For the text-containing cell, return its midpoint in [x, y] coordinate format. 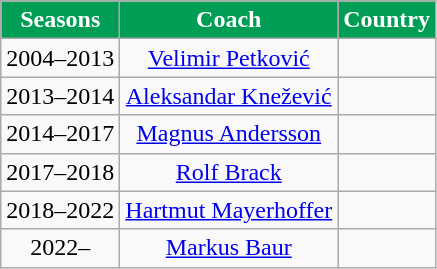
Rolf Brack [229, 172]
Magnus Andersson [229, 134]
Hartmut Mayerhoffer [229, 210]
2004–2013 [60, 58]
2014–2017 [60, 134]
2017–2018 [60, 172]
Coach [229, 20]
Markus Baur [229, 248]
2013–2014 [60, 96]
Seasons [60, 20]
2018–2022 [60, 210]
2022– [60, 248]
Velimir Petković [229, 58]
Aleksandar Knežević [229, 96]
Country [387, 20]
